Capture the cell that displays the provided text and extract its [X, Y] central coordinate. 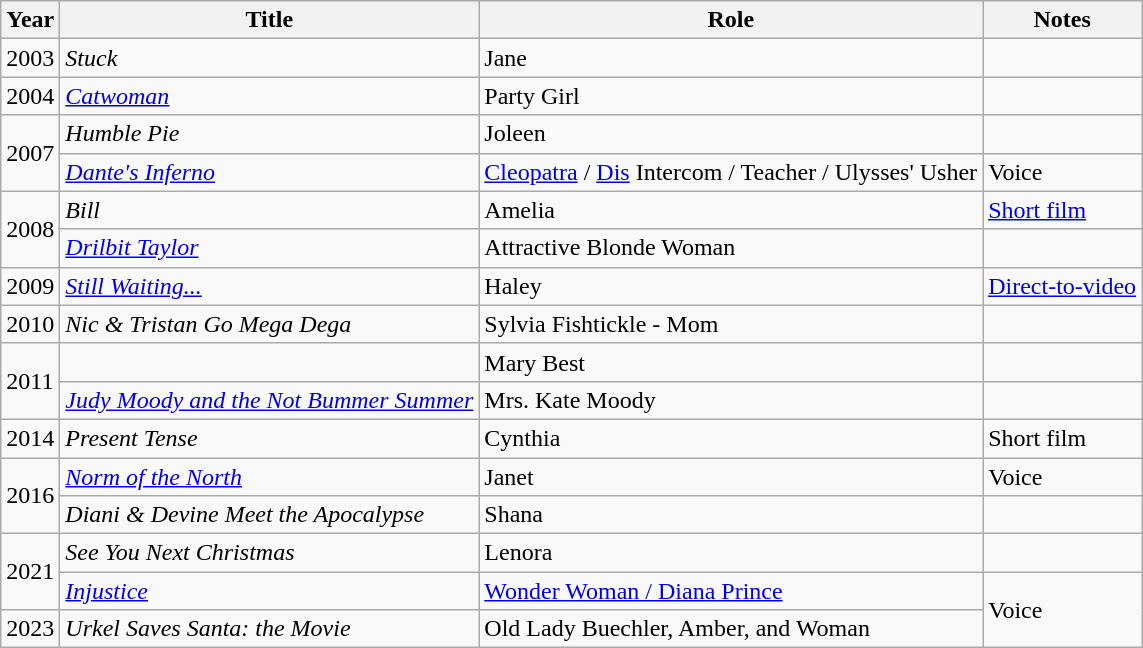
Party Girl [731, 96]
Stuck [270, 58]
Injustice [270, 591]
2009 [30, 286]
2008 [30, 229]
Diani & Devine Meet the Apocalypse [270, 515]
Nic & Tristan Go Mega Dega [270, 324]
2023 [30, 629]
2003 [30, 58]
Amelia [731, 210]
2010 [30, 324]
Old Lady Buechler, Amber, and Woman [731, 629]
Role [731, 20]
Urkel Saves Santa: the Movie [270, 629]
Judy Moody and the Not Bummer Summer [270, 400]
2004 [30, 96]
Bill [270, 210]
Haley [731, 286]
Janet [731, 477]
Mrs. Kate Moody [731, 400]
Attractive Blonde Woman [731, 248]
2007 [30, 153]
Norm of the North [270, 477]
Mary Best [731, 362]
Year [30, 20]
Dante's Inferno [270, 172]
Sylvia Fishtickle - Mom [731, 324]
Humble Pie [270, 134]
Still Waiting... [270, 286]
See You Next Christmas [270, 553]
Joleen [731, 134]
2021 [30, 572]
Drilbit Taylor [270, 248]
2016 [30, 496]
Shana [731, 515]
Cynthia [731, 438]
Catwoman [270, 96]
2011 [30, 381]
Cleopatra / Dis Intercom / Teacher / Ulysses' Usher [731, 172]
Title [270, 20]
Present Tense [270, 438]
Direct-to-video [1062, 286]
Lenora [731, 553]
Notes [1062, 20]
Wonder Woman / Diana Prince [731, 591]
2014 [30, 438]
Jane [731, 58]
